Capture the cell that displays the provided text and extract its [X, Y] central coordinate. 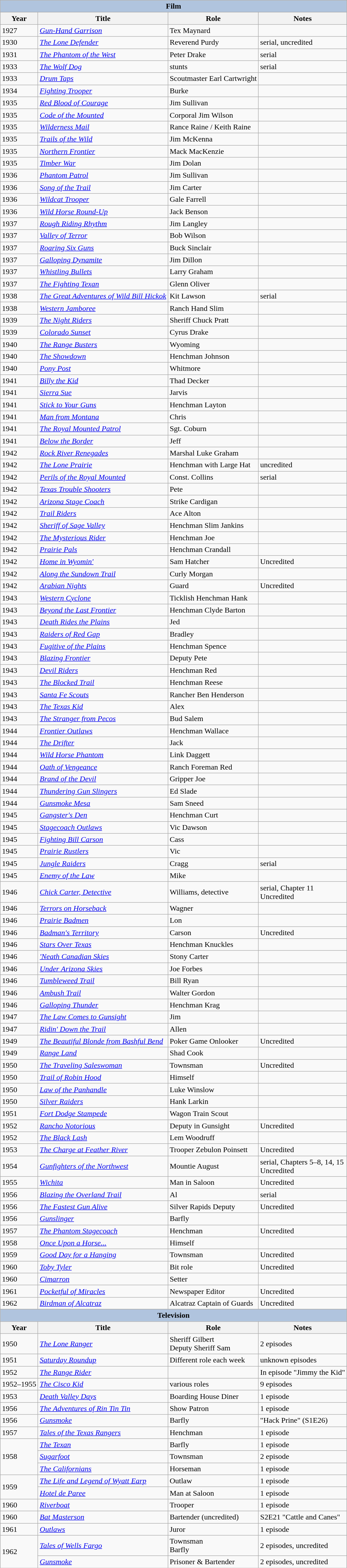
Western Jamboree [103, 308]
1930 [19, 43]
Gangster's Den [103, 815]
Tumbleweed Trail [103, 981]
Tex Maynard [213, 30]
"Hack Prine" (S1E26) [303, 1420]
Blazing Frontier [103, 658]
Blazing the Overland Trail [103, 1195]
Billy the Kid [103, 381]
Ace Alton [213, 513]
1954 [19, 1166]
Poker Game Onlooker [213, 1041]
Hotel de Paree [103, 1493]
Stagecoach Outlaws [103, 827]
Walter Gordon [213, 993]
The Adventures of Rin Tin Tin [103, 1408]
Enemy of the Law [103, 876]
Fighting Trooper [103, 91]
Stick to Your Guns [103, 405]
Trooper [213, 1505]
Henchman Crandall [213, 550]
Juror [213, 1529]
1931 [19, 55]
Ranch Foreman Red [213, 767]
The Great Adventures of Wild Bill Hickok [103, 296]
Prairie Rustlers [103, 851]
Glenn Oliver [213, 284]
Thad Decker [213, 381]
Al [213, 1195]
Rancho Notorious [103, 1126]
Galloping Dynamite [103, 260]
Trail of Robin Hood [103, 1077]
The Stranger from Pecos [103, 718]
Vic [213, 851]
Setter [213, 1279]
The Royal Mounted Patrol [103, 429]
Jim [213, 1017]
Below the Border [103, 441]
The Lone Defender [103, 43]
Jim McKenna [213, 139]
Law of the Panhandle [103, 1089]
Sheriff Chuck Pratt [213, 320]
Jack Benson [213, 212]
Henchman Layton [213, 405]
Carson [213, 932]
Prairie Pals [103, 550]
The Beautiful Blonde from Bashful Bend [103, 1041]
Ambush Trail [103, 993]
1955 [19, 1183]
Lon [213, 920]
Scoutmaster Earl Cartwright [213, 79]
Boarding House Diner [213, 1396]
The Traveling Saleswoman [103, 1065]
1934 [19, 91]
Chris [213, 417]
serial, Chapter 11Uncredited [303, 892]
Mike [213, 876]
Roaring Six Guns [103, 248]
Once Upon a Horse... [103, 1243]
Const. Collins [213, 477]
Prisoner & Bartender [213, 1562]
Hank Larkin [213, 1101]
Henchman Red [213, 670]
Strike Cardigan [213, 501]
Beyond the Last Frontier [103, 610]
Bud Salem [213, 718]
Henchman Knuckles [213, 945]
Ridin' Down the Trail [103, 1029]
Man from Montana [103, 417]
Range Land [103, 1053]
Curly Morgan [213, 574]
Gunfighters of the Northwest [103, 1166]
Allen [213, 1029]
Man in Saloon [213, 1183]
The Fastest Gun Alive [103, 1207]
Whistling Bullets [103, 272]
Gripper Joe [213, 779]
Joe Forbes [213, 969]
Henchman Clyde Barton [213, 610]
Devil Riders [103, 670]
Gunsmoke Mesa [103, 803]
Rancher Ben Henderson [213, 694]
Jack [213, 743]
Perils of the Royal Mounted [103, 477]
various roles [213, 1384]
serial, uncredited [303, 43]
The Law Comes to Gunsight [103, 1017]
Terrors on Horseback [103, 908]
Sam Sneed [213, 803]
Ranch Hand Slim [213, 308]
In episode "Jimmy the Kid" [303, 1372]
Rock River Renegades [103, 453]
Drum Taps [103, 79]
Jungle Raiders [103, 863]
Alcatraz Captain of Guards [213, 1303]
Sugarfoot [103, 1457]
Pete [213, 489]
Deputy Pete [213, 658]
'Neath Canadian Skies [103, 957]
Wagner [213, 908]
The Night Riders [103, 320]
Brand of the Devil [103, 779]
2 episode [303, 1457]
Larry Graham [213, 272]
Trails of the Wild [103, 139]
Different role each week [213, 1360]
The Black Lash [103, 1138]
Death Valley Days [103, 1396]
Jed [213, 622]
Rance Raine / Keith Raine [213, 127]
Cragg [213, 863]
The Charge at Feather River [103, 1150]
The Phantom Stagecoach [103, 1231]
The Phantom of the West [103, 55]
Wichita [103, 1183]
Bill Ryan [213, 981]
Jim Dolan [213, 163]
Badman's Territory [103, 932]
Ed Slade [213, 791]
Timber War [103, 163]
Western Cyclone [103, 598]
Sierra Sue [103, 393]
Jim Dillon [213, 260]
Wild Horse Phantom [103, 755]
Jim Langley [213, 224]
The Range Busters [103, 344]
The Texas Kid [103, 706]
Film [174, 6]
Guard [213, 586]
Television [174, 1315]
Man at Saloon [213, 1493]
Raiders of Red Gap [103, 634]
Jeff [213, 441]
Texas Trouble Shooters [103, 489]
Luke Winslow [213, 1089]
Saturday Roundup [103, 1360]
Fort Dodge Stampede [103, 1113]
Fighting Bill Carson [103, 839]
Williams, detective [213, 892]
Fugitive of the Plains [103, 646]
The Blocked Trail [103, 682]
Along the Sundown Trail [103, 574]
Arizona Stage Coach [103, 501]
Outlaw [213, 1481]
Red Blood of Courage [103, 103]
Deputy in Gunsight [213, 1126]
1952–1955 [19, 1384]
Under Arizona Skies [103, 969]
Trooper Zebulon Poinsett [213, 1150]
Home in Wyomin' [103, 562]
The Mysterious Rider [103, 538]
Henchman with Large Hat [213, 465]
Wilderness Mail [103, 127]
Rough Riding Rhythm [103, 224]
Silver Rapids Deputy [213, 1207]
Alex [213, 706]
Cimarron [103, 1279]
Gale Farrell [213, 200]
Reverend Purdy [213, 43]
Jim Carter [213, 187]
Kit Lawson [213, 296]
Henchman Wallace [213, 731]
Bob Wilson [213, 236]
Whitmore [213, 369]
Horseman [213, 1469]
Good Day for a Hanging [103, 1255]
Trail Riders [103, 513]
S2E21 "Cattle and Canes" [303, 1517]
Henchman Reese [213, 682]
Chick Carter, Detective [103, 892]
Toby Tyler [103, 1267]
Henchman Curt [213, 815]
9 episodes [303, 1384]
Burke [213, 91]
Gun-Hand Garrison [103, 30]
Valley of Terror [103, 236]
Vic Dawson [213, 827]
The Wolf Dog [103, 67]
The Drifter [103, 743]
Wildcat Trooper [103, 200]
Phantom Patrol [103, 175]
Northern Frontier [103, 151]
Corporal Jim Wilson [213, 115]
unknown episodes [303, 1360]
Newspaper Editor [213, 1291]
Silver Raiders [103, 1101]
Code of the Mounted [103, 115]
Pony Post [103, 369]
Santa Fe Scouts [103, 694]
Outlaws [103, 1529]
Sheriff of Sage Valley [103, 525]
The Life and Legend of Wyatt Earp [103, 1481]
Mack MacKenzie [213, 151]
Lem Woodruff [213, 1138]
The Fighting Texan [103, 284]
Henchman Slim Jankins [213, 525]
Sam Hatcher [213, 562]
Marshal Luke Graham [213, 453]
Wagon Train Scout [213, 1113]
Henchman Johnson [213, 357]
Bradley [213, 634]
The Range Rider [103, 1372]
Jarvis [213, 393]
Stony Carter [213, 957]
Thundering Gun Slingers [103, 791]
Stars Over Texas [103, 945]
Death Rides the Plains [103, 622]
Song of the Trail [103, 187]
Tales of the Texas Rangers [103, 1433]
uncredited [303, 465]
Gunslinger [103, 1219]
Colorado Sunset [103, 332]
Henchman Krag [213, 1005]
Arabian Nights [103, 586]
serial, Chapters 5–8, 14, 15Uncredited [303, 1166]
Bartender (uncredited) [213, 1517]
Prairie Badmen [103, 920]
Peter Drake [213, 55]
The Texan [103, 1445]
Mountie August [213, 1166]
Shad Cook [213, 1053]
Frontier Outlaws [103, 731]
Riverboat [103, 1505]
Wyoming [213, 344]
Cyrus Drake [213, 332]
Sgt. Coburn [213, 429]
Buck Sinclair [213, 248]
Show Patron [213, 1408]
Birdman of Alcatraz [103, 1303]
Galloping Thunder [103, 1005]
Wild Horse Round-Up [103, 212]
Link Daggett [213, 755]
1927 [19, 30]
The Cisco Kid [103, 1384]
2 episodes [303, 1344]
stunts [213, 67]
Oath of Vengeance [103, 767]
The Lone Prairie [103, 465]
Sheriff GilbertDeputy Sheriff Sam [213, 1344]
Bit role [213, 1267]
Tales of Wells Fargo [103, 1545]
Ticklish Henchman Hank [213, 598]
Cass [213, 839]
The Lone Ranger [103, 1344]
Henchman Spence [213, 646]
Pocketful of Miracles [103, 1291]
TownsmanBarfly [213, 1545]
Bat Masterson [103, 1517]
The Showdown [103, 357]
The Californians [103, 1469]
Henchman Joe [213, 538]
